Pinpoint the cell where the given text exists, returning its (X, Y) midpoint coordinate. 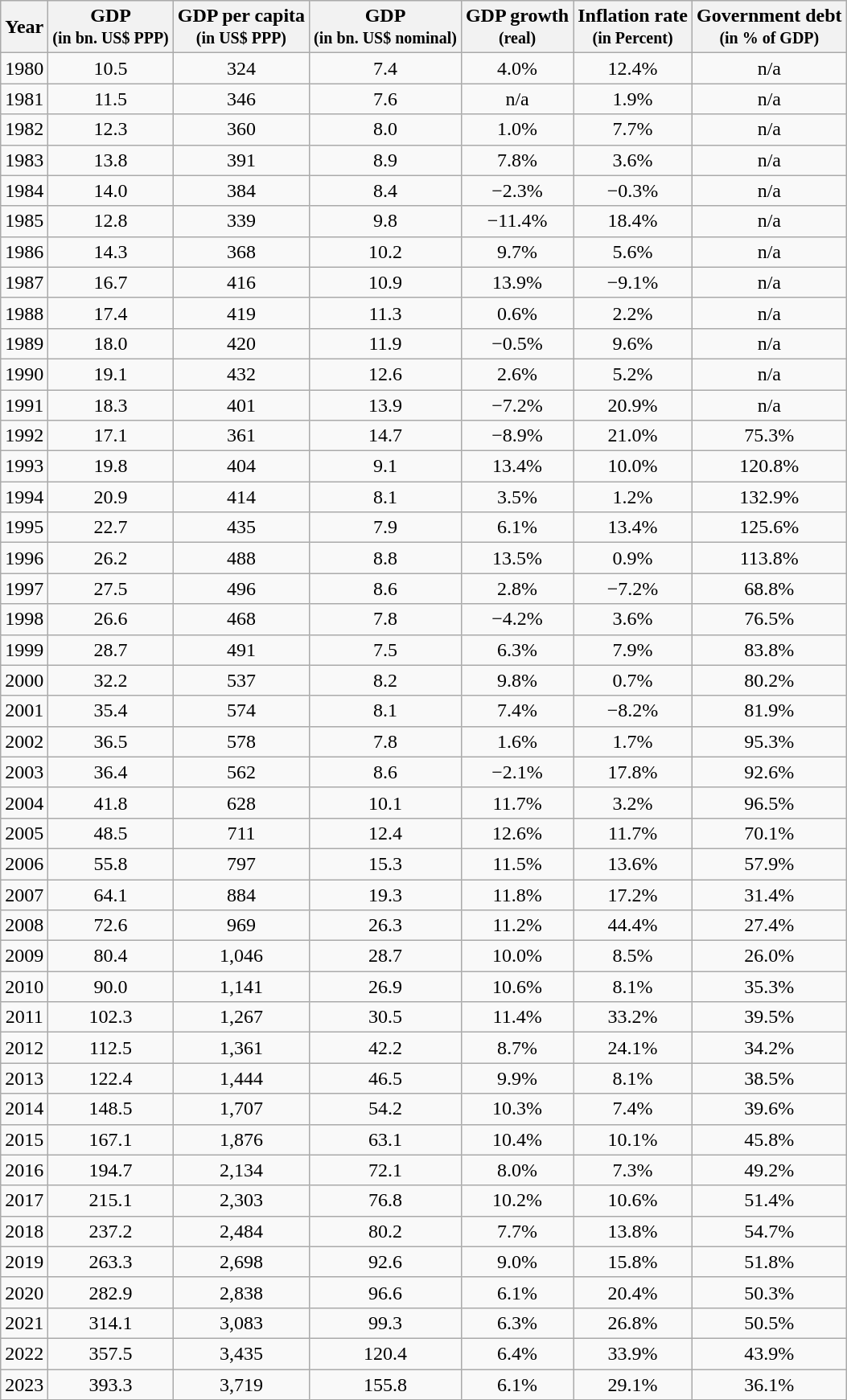
17.2% (633, 895)
41.8 (111, 803)
1995 (24, 528)
574 (241, 711)
8.0 (386, 129)
54.2 (386, 1109)
92.6% (769, 772)
68.8% (769, 589)
26.0% (769, 956)
2017 (24, 1201)
1,046 (241, 956)
1.2% (633, 497)
9.1 (386, 466)
9.7% (516, 252)
12.8 (111, 221)
2022 (24, 1353)
38.5% (769, 1078)
1.6% (516, 741)
80.2% (769, 680)
419 (241, 313)
1980 (24, 68)
13.9 (386, 404)
48.5 (111, 833)
35.3% (769, 987)
1983 (24, 160)
36.4 (111, 772)
2020 (24, 1292)
GDP(in bn. US$ PPP) (111, 27)
17.1 (111, 436)
26.9 (386, 987)
10.3% (516, 1109)
3.5% (516, 497)
2007 (24, 895)
1,444 (241, 1078)
GDP(in bn. US$ nominal) (386, 27)
884 (241, 895)
414 (241, 497)
1,267 (241, 1017)
7.5 (386, 650)
49.2% (769, 1170)
76.5% (769, 619)
27.5 (111, 589)
1999 (24, 650)
2001 (24, 711)
357.5 (111, 1353)
10.1 (386, 803)
2021 (24, 1323)
9.8 (386, 221)
54.7% (769, 1231)
39.6% (769, 1109)
80.4 (111, 956)
113.8% (769, 558)
102.3 (111, 1017)
45.8% (769, 1139)
Government debt(in % of GDP) (769, 27)
72.1 (386, 1170)
401 (241, 404)
9.9% (516, 1078)
34.2% (769, 1048)
13.8 (111, 160)
35.4 (111, 711)
99.3 (386, 1323)
2,484 (241, 1231)
64.1 (111, 895)
1989 (24, 343)
72.6 (111, 926)
9.0% (516, 1262)
−0.3% (633, 191)
432 (241, 374)
19.1 (111, 374)
0.9% (633, 558)
1.9% (633, 99)
13.8% (633, 1231)
26.6 (111, 619)
43.9% (769, 1353)
2.6% (516, 374)
1.0% (516, 129)
2013 (24, 1078)
120.8% (769, 466)
20.9% (633, 404)
1987 (24, 282)
3,435 (241, 1353)
797 (241, 864)
8.4 (386, 191)
18.0 (111, 343)
96.5% (769, 803)
1993 (24, 466)
2002 (24, 741)
26.3 (386, 926)
Year (24, 27)
15.8% (633, 1262)
488 (241, 558)
27.4% (769, 926)
29.1% (633, 1384)
26.2 (111, 558)
1,876 (241, 1139)
3.2% (633, 803)
17.4 (111, 313)
−11.4% (516, 221)
−2.1% (516, 772)
2004 (24, 803)
7.3% (633, 1170)
324 (241, 68)
132.9% (769, 497)
3,719 (241, 1384)
112.5 (111, 1048)
125.6% (769, 528)
31.4% (769, 895)
148.5 (111, 1109)
2023 (24, 1384)
2019 (24, 1262)
−2.3% (516, 191)
−8.9% (516, 436)
16.7 (111, 282)
55.8 (111, 864)
33.9% (633, 1353)
1981 (24, 99)
0.7% (633, 680)
8.8 (386, 558)
1992 (24, 436)
393.3 (111, 1384)
2011 (24, 1017)
384 (241, 191)
90.0 (111, 987)
70.1% (769, 833)
44.4% (633, 926)
2,698 (241, 1262)
6.4% (516, 1353)
13.5% (516, 558)
7.6 (386, 99)
13.6% (633, 864)
1985 (24, 221)
2009 (24, 956)
50.3% (769, 1292)
3,083 (241, 1323)
1998 (24, 619)
42.2 (386, 1048)
7.4 (386, 68)
33.2% (633, 1017)
10.2% (516, 1201)
18.4% (633, 221)
420 (241, 343)
GDP growth(real) (516, 27)
1990 (24, 374)
2010 (24, 987)
13.9% (516, 282)
32.2 (111, 680)
46.5 (386, 1078)
8.5% (633, 956)
30.5 (386, 1017)
92.6 (386, 1262)
155.8 (386, 1384)
2006 (24, 864)
468 (241, 619)
5.6% (633, 252)
10.1% (633, 1139)
11.4% (516, 1017)
14.0 (111, 191)
51.4% (769, 1201)
1,707 (241, 1109)
1997 (24, 589)
5.2% (633, 374)
1,141 (241, 987)
8.2 (386, 680)
2,303 (241, 1201)
628 (241, 803)
GDP per capita(in US$ PPP) (241, 27)
10.2 (386, 252)
36.5 (111, 741)
578 (241, 741)
51.8% (769, 1262)
15.3 (386, 864)
8.0% (516, 1170)
1,361 (241, 1048)
10.9 (386, 282)
12.6 (386, 374)
17.8% (633, 772)
2.2% (633, 313)
19.3 (386, 895)
11.9 (386, 343)
339 (241, 221)
12.4% (633, 68)
96.6 (386, 1292)
7.9 (386, 528)
10.4% (516, 1139)
12.4 (386, 833)
1991 (24, 404)
24.1% (633, 1048)
−0.5% (516, 343)
12.6% (516, 833)
18.3 (111, 404)
282.9 (111, 1292)
−8.2% (633, 711)
7.9% (633, 650)
36.1% (769, 1384)
7.8% (516, 160)
14.7 (386, 436)
83.8% (769, 650)
416 (241, 282)
−4.2% (516, 619)
2003 (24, 772)
391 (241, 160)
346 (241, 99)
19.8 (111, 466)
11.5 (111, 99)
1996 (24, 558)
2014 (24, 1109)
11.2% (516, 926)
1984 (24, 191)
8.9 (386, 160)
21.0% (633, 436)
39.5% (769, 1017)
10.5 (111, 68)
2,134 (241, 1170)
194.7 (111, 1170)
−9.1% (633, 282)
14.3 (111, 252)
2005 (24, 833)
969 (241, 926)
26.8% (633, 1323)
11.3 (386, 313)
2015 (24, 1139)
76.8 (386, 1201)
1986 (24, 252)
75.3% (769, 436)
2000 (24, 680)
2,838 (241, 1292)
22.7 (111, 528)
1988 (24, 313)
20.4% (633, 1292)
368 (241, 252)
404 (241, 466)
11.8% (516, 895)
8.7% (516, 1048)
9.6% (633, 343)
Inflation rate(in Percent) (633, 27)
314.1 (111, 1323)
1.7% (633, 741)
95.3% (769, 741)
496 (241, 589)
167.1 (111, 1139)
2012 (24, 1048)
361 (241, 436)
537 (241, 680)
2008 (24, 926)
63.1 (386, 1139)
120.4 (386, 1353)
263.3 (111, 1262)
2.8% (516, 589)
4.0% (516, 68)
122.4 (111, 1078)
711 (241, 833)
360 (241, 129)
9.8% (516, 680)
2016 (24, 1170)
57.9% (769, 864)
562 (241, 772)
20.9 (111, 497)
81.9% (769, 711)
215.1 (111, 1201)
1982 (24, 129)
12.3 (111, 129)
11.5% (516, 864)
0.6% (516, 313)
237.2 (111, 1231)
1994 (24, 497)
80.2 (386, 1231)
491 (241, 650)
50.5% (769, 1323)
435 (241, 528)
2018 (24, 1231)
